Detect which cell encompasses the target text, then output its [X, Y] center coordinate. 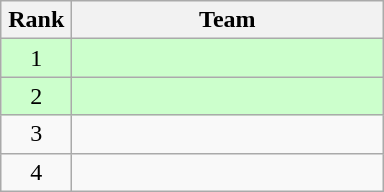
1 [36, 58]
2 [36, 96]
Team [228, 20]
3 [36, 134]
Rank [36, 20]
4 [36, 172]
